Scan for the cell matching the given text and deliver its (X, Y) coordinate at center. 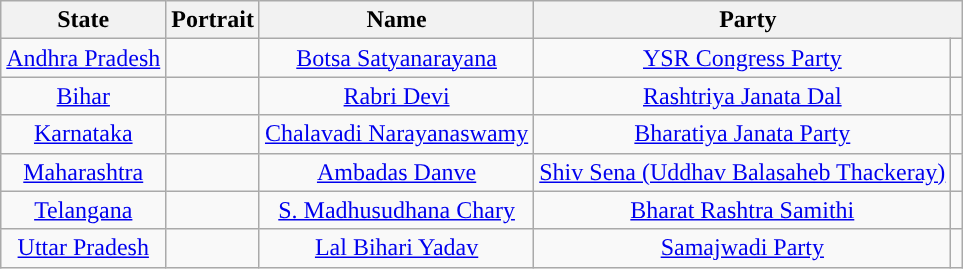
Party (748, 20)
Maharashtra (84, 172)
Bihar (84, 96)
Karnataka (84, 134)
Ambadas Danve (396, 172)
Lal Bihari Yadav (396, 248)
Telangana (84, 210)
Bharat Rashtra Samithi (742, 210)
YSR Congress Party (742, 58)
State (84, 20)
Uttar Pradesh (84, 248)
Botsa Satyanarayana (396, 58)
Samajwadi Party (742, 248)
Rabri Devi (396, 96)
Bharatiya Janata Party (742, 134)
Rashtriya Janata Dal (742, 96)
Portrait (213, 20)
Shiv Sena (Uddhav Balasaheb Thackeray) (742, 172)
S. Madhusudhana Chary (396, 210)
Name (396, 20)
Andhra Pradesh (84, 58)
Chalavadi Narayanaswamy (396, 134)
